Find where the given text appears and provide that cell's center as (x, y) coordinate. 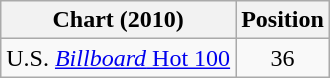
U.S. Billboard Hot 100 (118, 58)
36 (283, 58)
Chart (2010) (118, 20)
Position (283, 20)
